Return [X, Y] of the center of cell containing provided text 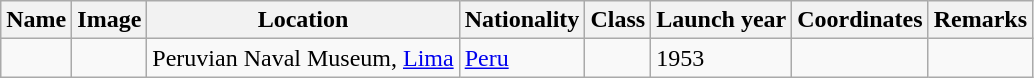
Name [36, 20]
Peru [522, 58]
1953 [722, 58]
Image [110, 20]
Class [618, 20]
Peruvian Naval Museum, Lima [303, 58]
Launch year [722, 20]
Coordinates [860, 20]
Location [303, 20]
Nationality [522, 20]
Remarks [980, 20]
